Capture the cell that displays the provided text and extract its (x, y) central coordinate. 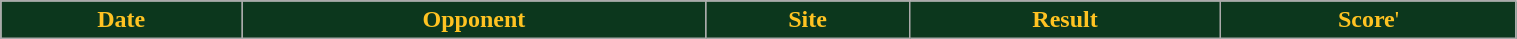
Score' (1368, 20)
Site (808, 20)
Date (122, 20)
Opponent (474, 20)
Result (1065, 20)
